Provide the (x, y) coordinate of the cell's center where the given text is located.  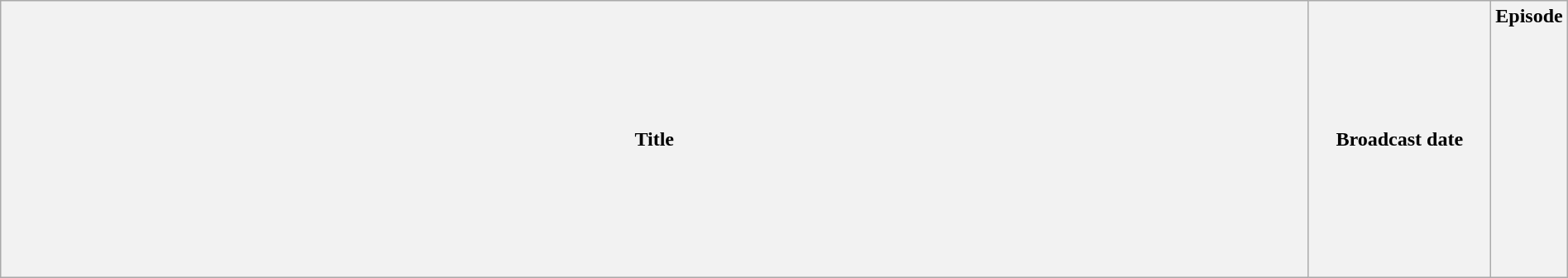
Broadcast date (1399, 139)
Title (655, 139)
Episode (1529, 139)
